Detect which cell encompasses the target text, then output its [x, y] center coordinate. 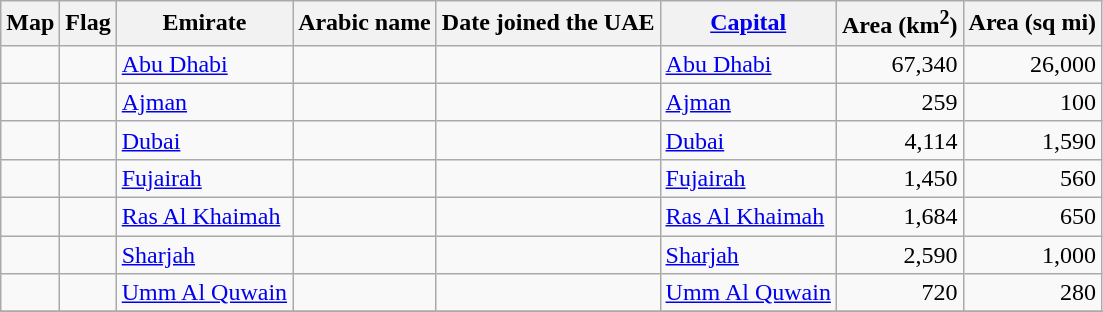
Arabic name [365, 24]
1,684 [900, 217]
650 [1032, 217]
Emirate [204, 24]
67,340 [900, 64]
560 [1032, 178]
280 [1032, 293]
Capital [748, 24]
Flag [88, 24]
259 [900, 102]
720 [900, 293]
Date joined the UAE [548, 24]
1,450 [900, 178]
Area (sq mi) [1032, 24]
26,000 [1032, 64]
100 [1032, 102]
1,590 [1032, 140]
Map [30, 24]
Area (km2) [900, 24]
1,000 [1032, 255]
4,114 [900, 140]
2,590 [900, 255]
